Provide the [x, y] coordinate of the cell's center where the given text is located.  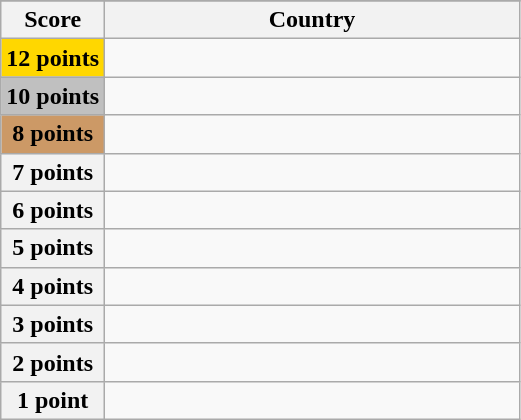
5 points [53, 248]
12 points [53, 58]
8 points [53, 134]
3 points [53, 324]
6 points [53, 210]
7 points [53, 172]
10 points [53, 96]
Country [312, 20]
4 points [53, 286]
Score [53, 20]
1 point [53, 400]
2 points [53, 362]
